Return (x, y) of the center of cell containing provided text 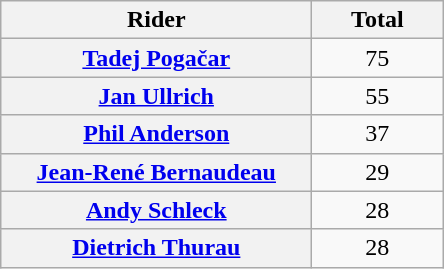
Andy Schleck (156, 210)
Jan Ullrich (156, 96)
Phil Anderson (156, 134)
Total (378, 20)
29 (378, 172)
75 (378, 58)
Dietrich Thurau (156, 248)
Tadej Pogačar (156, 58)
37 (378, 134)
55 (378, 96)
Rider (156, 20)
Jean-René Bernaudeau (156, 172)
